Output the (x, y) coordinate of the center of the cell containing the given text.  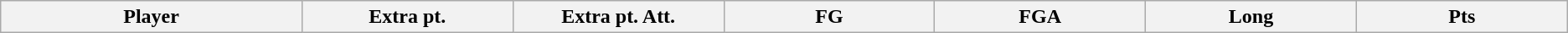
FG (829, 17)
Long (1251, 17)
Player (152, 17)
FGA (1040, 17)
Extra pt. Att. (618, 17)
Pts (1462, 17)
Extra pt. (407, 17)
